Find where the given text appears and provide that cell's center as (X, Y) coordinate. 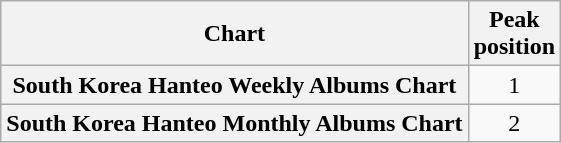
Chart (234, 34)
South Korea Hanteo Monthly Albums Chart (234, 123)
Peakposition (514, 34)
2 (514, 123)
South Korea Hanteo Weekly Albums Chart (234, 85)
1 (514, 85)
